Extract the (X, Y) coordinate from the center of the cell holding the provided text.  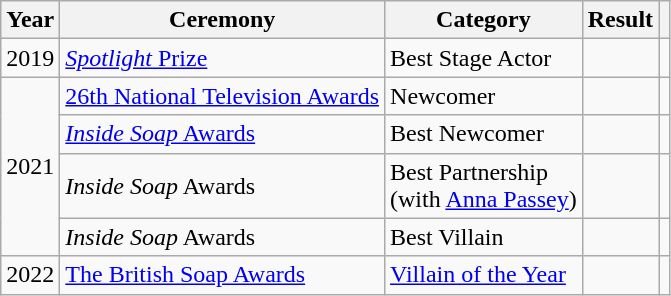
2019 (30, 58)
Newcomer (484, 96)
Villain of the Year (484, 275)
Best Villain (484, 237)
2022 (30, 275)
Year (30, 20)
2021 (30, 166)
26th National Television Awards (222, 96)
Spotlight Prize (222, 58)
Best Partnership (with Anna Passey) (484, 186)
Result (620, 20)
The British Soap Awards (222, 275)
Best Stage Actor (484, 58)
Category (484, 20)
Ceremony (222, 20)
Best Newcomer (484, 134)
